Locate the cell with the specified text and output its [X, Y] center coordinate. 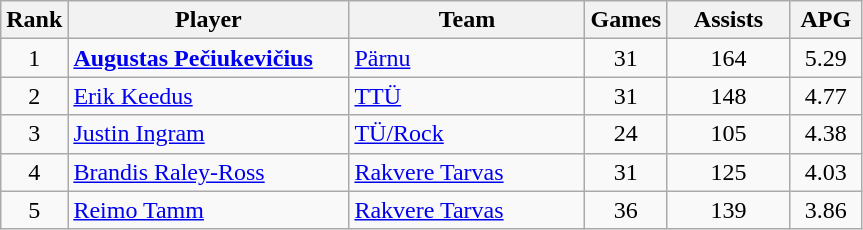
5 [34, 210]
24 [626, 134]
Justin Ingram [208, 134]
3.86 [826, 210]
4.03 [826, 172]
Reimo Tamm [208, 210]
Team [467, 20]
3 [34, 134]
Erik Keedus [208, 96]
164 [729, 58]
105 [729, 134]
125 [729, 172]
Brandis Raley-Ross [208, 172]
Player [208, 20]
139 [729, 210]
4.38 [826, 134]
5.29 [826, 58]
36 [626, 210]
Assists [729, 20]
TÜ/Rock [467, 134]
Rank [34, 20]
APG [826, 20]
Pärnu [467, 58]
Augustas Pečiukevičius [208, 58]
2 [34, 96]
TTÜ [467, 96]
4.77 [826, 96]
Games [626, 20]
4 [34, 172]
1 [34, 58]
148 [729, 96]
